Detect which cell encompasses the target text, then output its (x, y) center coordinate. 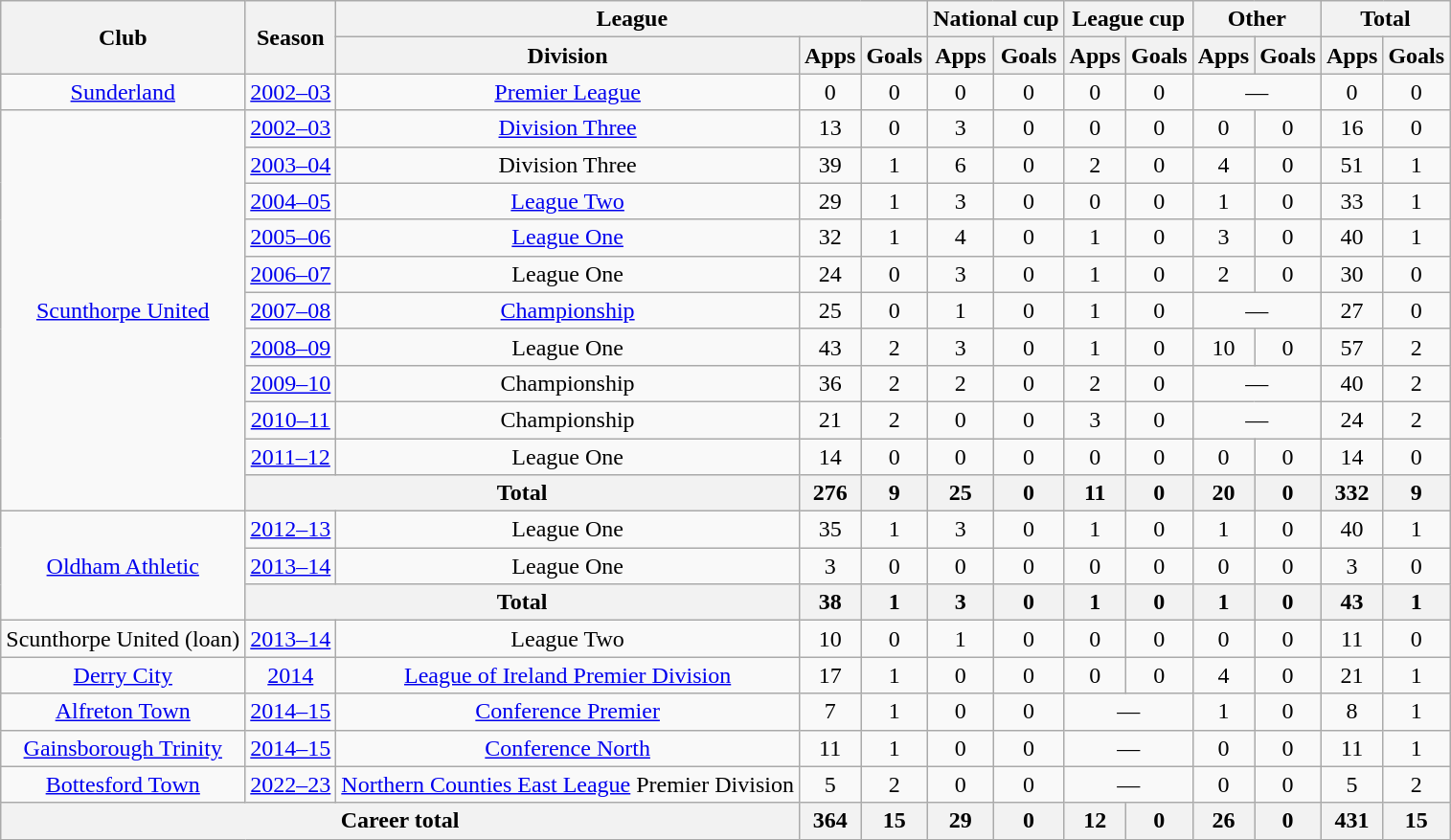
Premier League (568, 92)
51 (1351, 165)
2022–23 (291, 784)
Oldham Athletic (123, 566)
32 (829, 238)
Conference North (568, 748)
2003–04 (291, 165)
364 (829, 821)
2009–10 (291, 383)
35 (829, 530)
Scunthorpe United (loan) (123, 639)
20 (1223, 493)
Alfreton Town (123, 712)
332 (1351, 493)
2011–12 (291, 457)
2014 (291, 675)
39 (829, 165)
Other (1257, 19)
Career total (400, 821)
Division (568, 56)
276 (829, 493)
36 (829, 383)
57 (1351, 347)
Season (291, 37)
League (632, 19)
13 (829, 128)
Northern Counties East League Premier Division (568, 784)
7 (829, 712)
2012–13 (291, 530)
27 (1351, 310)
Derry City (123, 675)
2005–06 (291, 238)
12 (1095, 821)
Club (123, 37)
30 (1351, 274)
16 (1351, 128)
2004–05 (291, 201)
26 (1223, 821)
Conference Premier (568, 712)
Bottesford Town (123, 784)
National cup (996, 19)
Scunthorpe United (123, 310)
2008–09 (291, 347)
2006–07 (291, 274)
Gainsborough Trinity (123, 748)
League of Ireland Premier Division (568, 675)
League cup (1128, 19)
2007–08 (291, 310)
2010–11 (291, 420)
38 (829, 602)
6 (961, 165)
17 (829, 675)
Sunderland (123, 92)
33 (1351, 201)
8 (1351, 712)
431 (1351, 821)
